Output the [X, Y] coordinate of the center of the cell containing the given text.  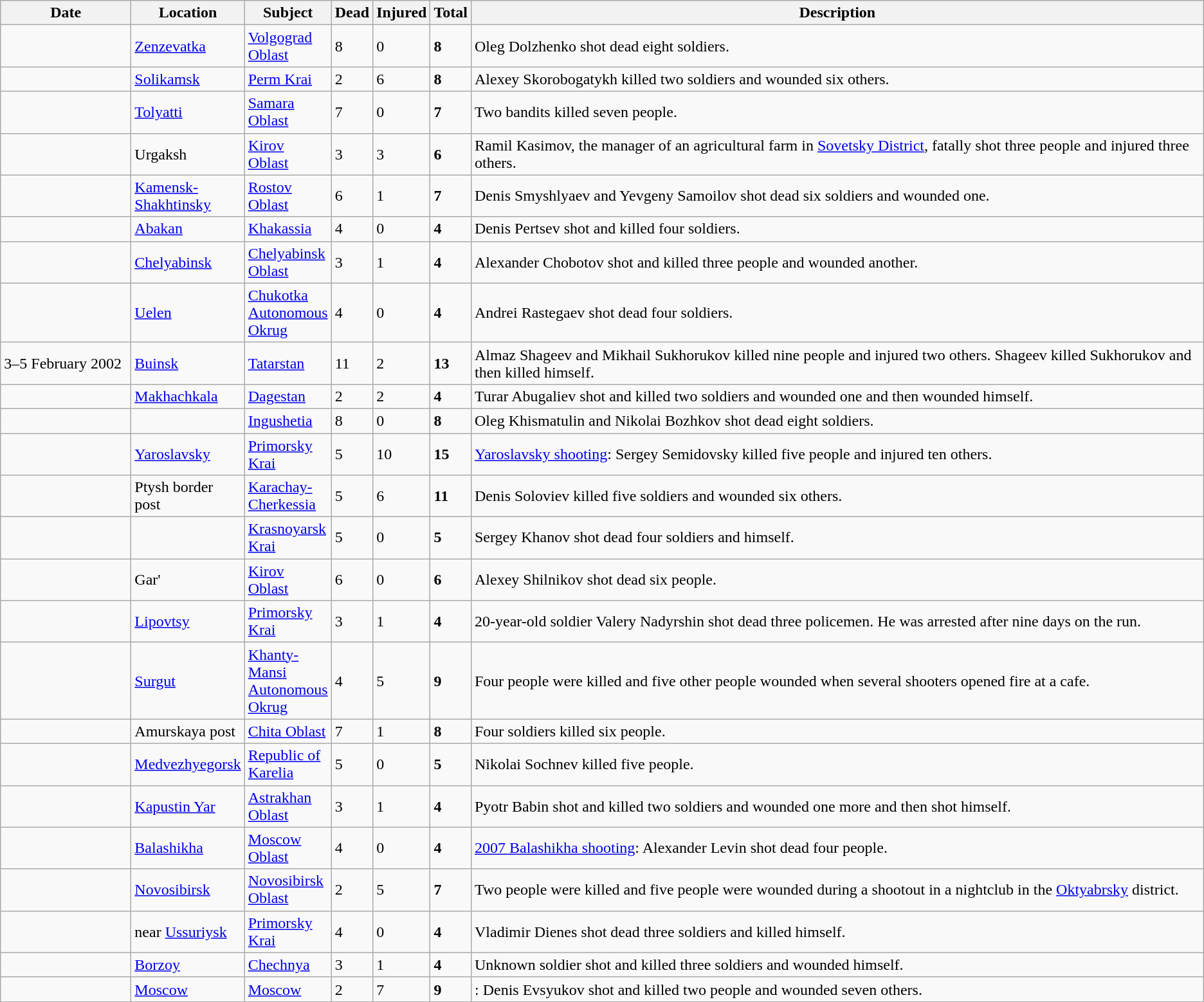
Denis Smyshlyaev and Yevgeny Samoilov shot dead six soldiers and wounded one. [837, 196]
Yaroslavsky [188, 454]
Four people were killed and five other people wounded when several shooters opened fire at a cafe. [837, 680]
Alexey Shilnikov shot dead six people. [837, 580]
Gar' [188, 580]
3–5 February 2002 [66, 363]
Dead [352, 13]
Two people were killed and five people were wounded during a shootout in a nightclub in the Oktyabrsky district. [837, 890]
Uelen [188, 313]
Astrakhan Oblast [288, 806]
Yaroslavsky shooting: Sergey Semidovsky killed five people and injured ten others. [837, 454]
Chukotka Autonomous Okrug [288, 313]
: Denis Evsyukov shot and killed two people and wounded seven others. [837, 989]
Oleg Dolzhenko shot dead eight soldiers. [837, 46]
Khakassia [288, 229]
Alexey Skorobogatykh killed two soldiers and wounded six others. [837, 79]
Zenzevatka [188, 46]
Borzoy [188, 965]
Kapustin Yar [188, 806]
Ingushetia [288, 421]
Volgograd Oblast [288, 46]
Moscow Oblast [288, 848]
Makhachkala [188, 396]
Kamensk-Shakhtinsky [188, 196]
Denis Pertsev shot and killed four soldiers. [837, 229]
near Ussuriysk [188, 931]
Turar Abugaliev shot and killed two soldiers and wounded one and then wounded himself. [837, 396]
Four soldiers killed six people. [837, 731]
13 [451, 363]
Abakan [188, 229]
Solikamsk [188, 79]
Chelyabinsk Oblast [288, 262]
Nikolai Sochnev killed five people. [837, 764]
Andrei Rastegaev shot dead four soldiers. [837, 313]
Description [837, 13]
Chelyabinsk [188, 262]
Vladimir Dienes shot dead three soldiers and killed himself. [837, 931]
Subject [288, 13]
Republic of Karelia [288, 764]
Date [66, 13]
Chechnya [288, 965]
Novosibirsk [188, 890]
Two bandits killed seven people. [837, 112]
Denis Soloviev killed five soldiers and wounded six others. [837, 496]
Oleg Khismatulin and Nikolai Bozhkov shot dead eight soldiers. [837, 421]
Chita Oblast [288, 731]
Amurskaya post [188, 731]
Surgut [188, 680]
Sergey Khanov shot dead four soldiers and himself. [837, 538]
Pyotr Babin shot and killed two soldiers and wounded one more and then shot himself. [837, 806]
Medvezhyegorsk [188, 764]
Dagestan [288, 396]
Tatarstan [288, 363]
Almaz Shageev and Mikhail Sukhorukov killed nine people and injured two others. Shageev killed Sukhorukov and then killed himself. [837, 363]
Unknown soldier shot and killed three soldiers and wounded himself. [837, 965]
Perm Krai [288, 79]
Novosibirsk Oblast [288, 890]
Buinsk [188, 363]
Karachay-Cherkessia [288, 496]
15 [451, 454]
Tolyatti [188, 112]
Khanty-Mansi Autonomous Okrug [288, 680]
Krasnoyarsk Krai [288, 538]
Lipovtsy [188, 621]
Ptysh border post [188, 496]
Injured [401, 13]
Samara Oblast [288, 112]
10 [401, 454]
2007 Balashikha shooting: Alexander Levin shot dead four people. [837, 848]
Total [451, 13]
Location [188, 13]
Alexander Chobotov shot and killed three people and wounded another. [837, 262]
Urgaksh [188, 154]
Balashikha [188, 848]
Rostov Oblast [288, 196]
Ramil Kasimov, the manager of an agricultural farm in Sovetsky District, fatally shot three people and injured three others. [837, 154]
20-year-old soldier Valery Nadyrshin shot dead three policemen. He was arrested after nine days on the run. [837, 621]
